Search for the cell housing the specified text and yield its [x, y] center coordinate. 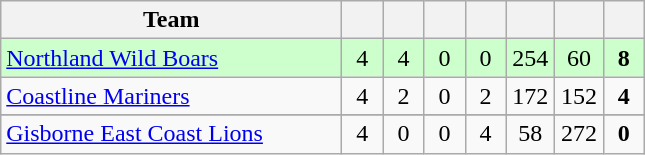
60 [580, 58]
152 [580, 96]
58 [530, 134]
172 [530, 96]
254 [530, 58]
Coastline Mariners [172, 96]
Northland Wild Boars [172, 58]
Gisborne East Coast Lions [172, 134]
Team [172, 20]
8 [624, 58]
272 [580, 134]
